Provide the (x, y) coordinate of the cell's center where the given text is located.  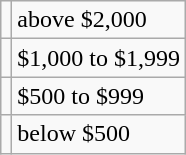
below $500 (99, 134)
$1,000 to $1,999 (99, 58)
above $2,000 (99, 20)
$500 to $999 (99, 96)
